Find where the given text appears and provide that cell's center as [x, y] coordinate. 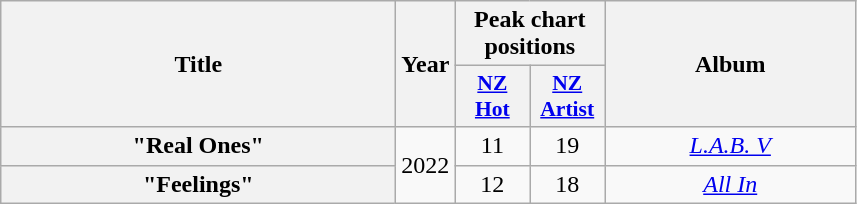
"Feelings" [198, 184]
Peak chart positions [530, 34]
18 [568, 184]
All In [730, 184]
NZArtist [568, 96]
11 [492, 146]
"Real Ones" [198, 146]
Album [730, 64]
19 [568, 146]
12 [492, 184]
Title [198, 64]
L.A.B. V [730, 146]
Year [426, 64]
2022 [426, 165]
NZHot [492, 96]
